Provide the (X, Y) coordinate of the cell's center where the given text is located.  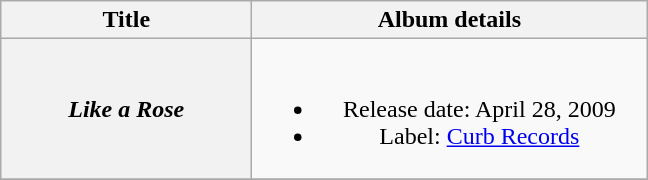
Like a Rose (126, 109)
Title (126, 20)
Album details (450, 20)
Release date: April 28, 2009Label: Curb Records (450, 109)
